Find where the given text appears and provide that cell's center as [x, y] coordinate. 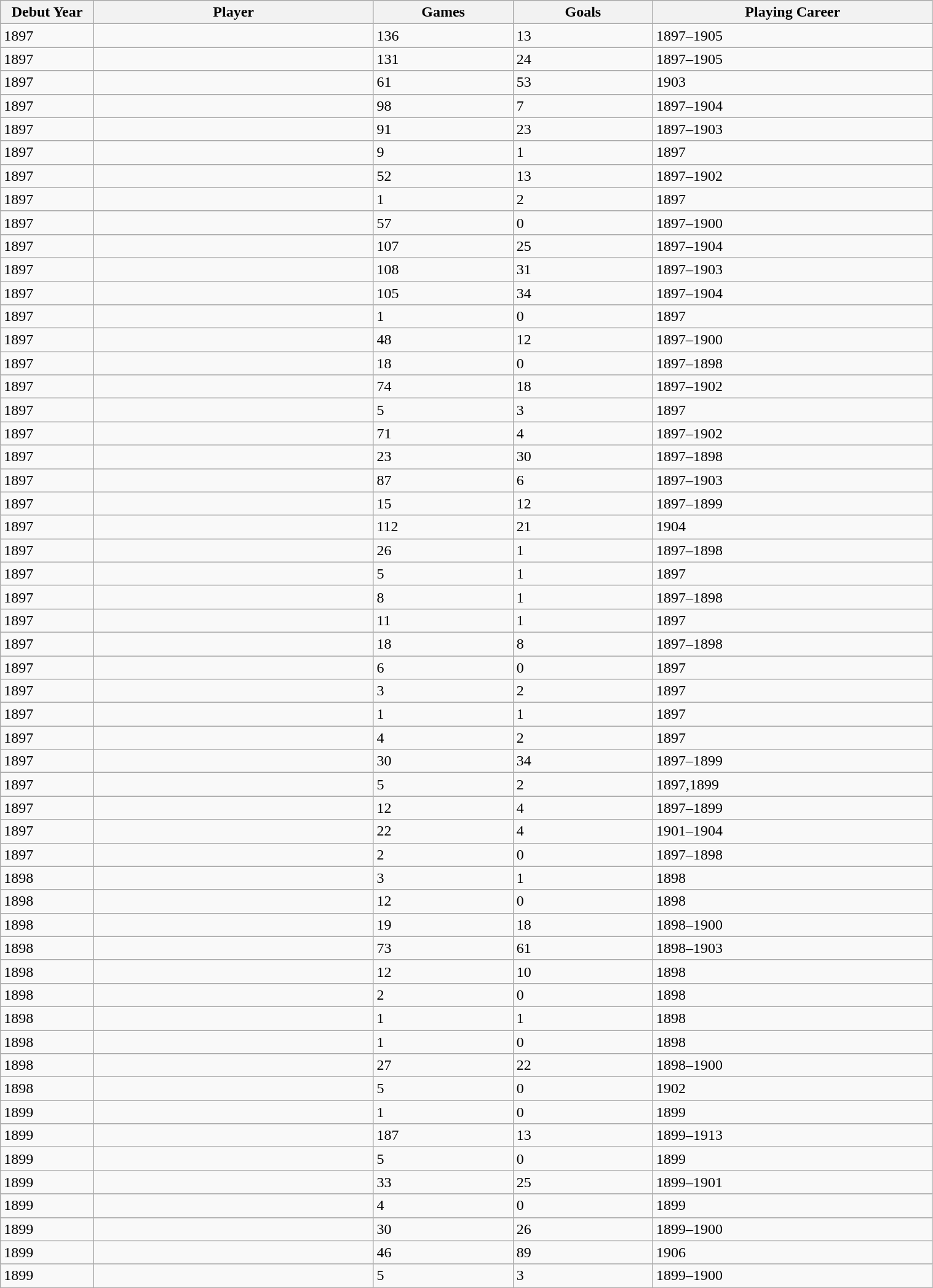
27 [443, 1065]
Goals [583, 12]
48 [443, 340]
74 [443, 387]
53 [583, 82]
98 [443, 106]
105 [443, 293]
7 [583, 106]
Games [443, 12]
1904 [792, 527]
131 [443, 59]
31 [583, 269]
Player [234, 12]
33 [443, 1182]
Debut Year [47, 12]
1902 [792, 1089]
91 [443, 129]
187 [443, 1136]
1906 [792, 1252]
46 [443, 1252]
9 [443, 152]
87 [443, 480]
108 [443, 269]
73 [443, 948]
10 [583, 971]
19 [443, 925]
11 [443, 620]
71 [443, 433]
15 [443, 504]
1899–1913 [792, 1136]
21 [583, 527]
57 [443, 223]
136 [443, 36]
Playing Career [792, 12]
52 [443, 176]
89 [583, 1252]
24 [583, 59]
107 [443, 246]
1898–1903 [792, 948]
1903 [792, 82]
112 [443, 527]
1899–1901 [792, 1182]
1897,1899 [792, 784]
1901–1904 [792, 831]
